From the cell containing the given text, extract its center point as (x, y) coordinate. 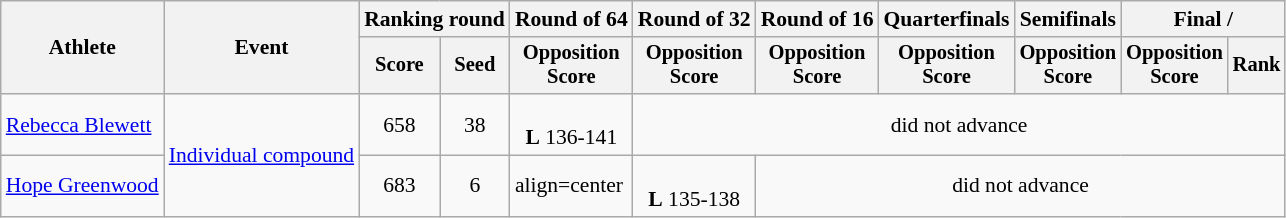
Ranking round (434, 19)
Seed (475, 66)
Hope Greenwood (82, 186)
Round of 16 (818, 19)
38 (475, 124)
Event (262, 48)
L 135-138 (694, 186)
Round of 32 (694, 19)
Semifinals (1068, 19)
Final / (1203, 19)
6 (475, 186)
Rank (1257, 66)
align=center (572, 186)
Round of 64 (572, 19)
Quarterfinals (947, 19)
Score (400, 66)
Individual compound (262, 155)
Rebecca Blewett (82, 124)
658 (400, 124)
Athlete (82, 48)
683 (400, 186)
L 136-141 (572, 124)
